Locate the cell with the specified text and output its (x, y) center coordinate. 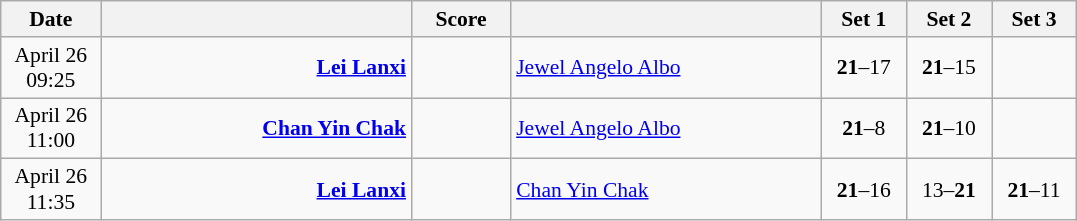
21–8 (864, 128)
Set 2 (948, 19)
April 2611:00 (51, 128)
Set 3 (1034, 19)
21–15 (948, 68)
Score (461, 19)
21–11 (1034, 190)
Set 1 (864, 19)
21–16 (864, 190)
13–21 (948, 190)
April 2611:35 (51, 190)
April 2609:25 (51, 68)
21–17 (864, 68)
Date (51, 19)
21–10 (948, 128)
